Identify which cell holds the provided text, then report its (X, Y) central coordinate. 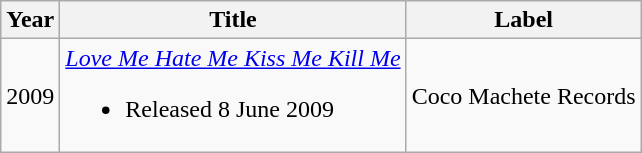
2009 (30, 96)
Love Me Hate Me Kiss Me Kill MeReleased 8 June 2009 (233, 96)
Coco Machete Records (524, 96)
Year (30, 20)
Label (524, 20)
Title (233, 20)
